Pinpoint the cell where the given text exists, returning its (X, Y) midpoint coordinate. 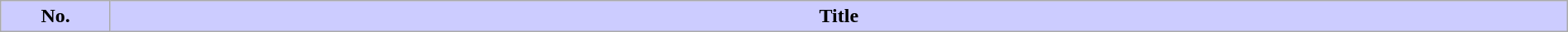
No. (56, 16)
Title (839, 16)
